For the text-containing cell, return its midpoint in (x, y) coordinate format. 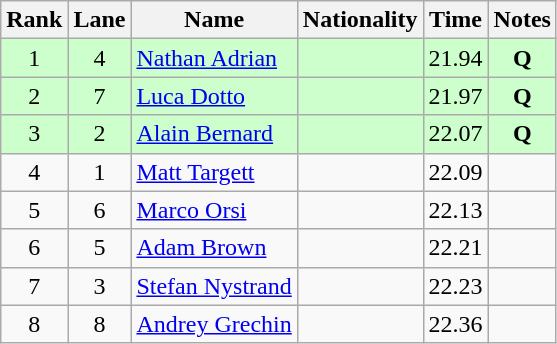
22.13 (456, 210)
Lane (100, 20)
22.07 (456, 134)
22.21 (456, 248)
Name (214, 20)
Stefan Nystrand (214, 286)
22.23 (456, 286)
21.94 (456, 58)
21.97 (456, 96)
Luca Dotto (214, 96)
22.09 (456, 172)
Notes (522, 20)
Marco Orsi (214, 210)
Alain Bernard (214, 134)
Matt Targett (214, 172)
Rank (34, 20)
Time (456, 20)
Nathan Adrian (214, 58)
Andrey Grechin (214, 324)
Nationality (360, 20)
22.36 (456, 324)
Adam Brown (214, 248)
